Extract the (X, Y) coordinate from the center of the cell holding the provided text.  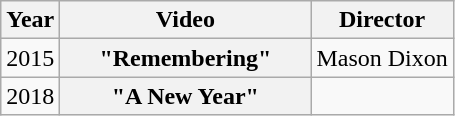
"A New Year" (186, 96)
Mason Dixon (382, 58)
Video (186, 20)
Year (30, 20)
"Remembering" (186, 58)
2015 (30, 58)
Director (382, 20)
2018 (30, 96)
